Find where the given text appears and provide that cell's center as [X, Y] coordinate. 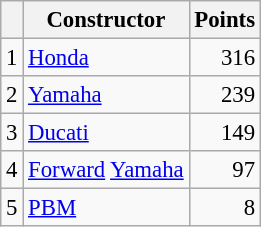
Honda [106, 58]
1 [12, 58]
PBM [106, 208]
8 [224, 208]
239 [224, 95]
Forward Yamaha [106, 170]
149 [224, 133]
5 [12, 208]
2 [12, 95]
Yamaha [106, 95]
Ducati [106, 133]
97 [224, 170]
Points [224, 20]
316 [224, 58]
3 [12, 133]
Constructor [106, 20]
4 [12, 170]
